Pinpoint the cell where the given text exists, returning its (X, Y) midpoint coordinate. 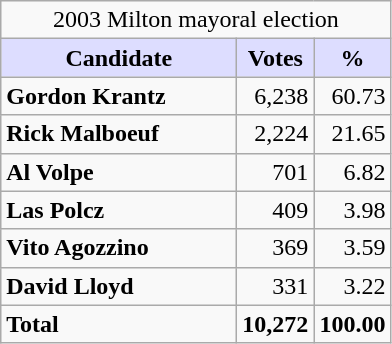
Las Polcz (119, 210)
21.65 (352, 134)
3.98 (352, 210)
Gordon Krantz (119, 96)
3.59 (352, 248)
Rick Malboeuf (119, 134)
Al Volpe (119, 172)
701 (276, 172)
10,272 (276, 324)
Votes (276, 58)
6.82 (352, 172)
409 (276, 210)
369 (276, 248)
Vito Agozzino (119, 248)
6,238 (276, 96)
2003 Milton mayoral election (196, 20)
% (352, 58)
David Lloyd (119, 286)
60.73 (352, 96)
100.00 (352, 324)
2,224 (276, 134)
Candidate (119, 58)
3.22 (352, 286)
Total (119, 324)
331 (276, 286)
